Return (X, Y) of the center of cell containing provided text 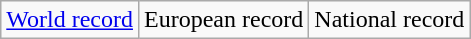
European record (223, 20)
National record (390, 20)
World record (70, 20)
